Provide the (x, y) coordinate of the cell's center where the given text is located.  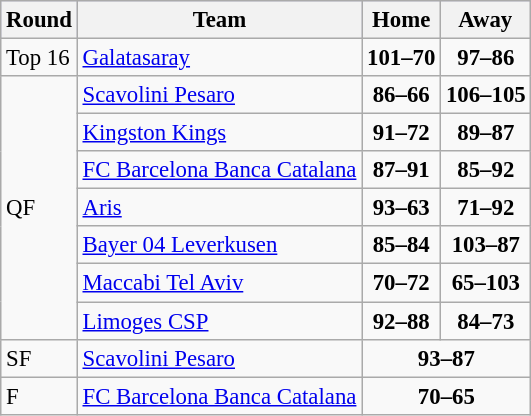
103–87 (486, 245)
Top 16 (39, 58)
92–88 (402, 321)
89–87 (486, 133)
86–66 (402, 95)
Round (39, 20)
93–63 (402, 208)
101–70 (402, 58)
84–73 (486, 321)
Aris (220, 208)
F (39, 396)
70–65 (446, 396)
106–105 (486, 95)
71–92 (486, 208)
70–72 (402, 283)
93–87 (446, 358)
Kingston Kings (220, 133)
Bayer 04 Leverkusen (220, 245)
SF (39, 358)
Team (220, 20)
Home (402, 20)
Maccabi Tel Aviv (220, 283)
97–86 (486, 58)
91–72 (402, 133)
QF (39, 208)
Limoges CSP (220, 321)
Galatasaray (220, 58)
65–103 (486, 283)
Away (486, 20)
85–92 (486, 170)
85–84 (402, 245)
87–91 (402, 170)
